Search for the cell housing the specified text and yield its [x, y] center coordinate. 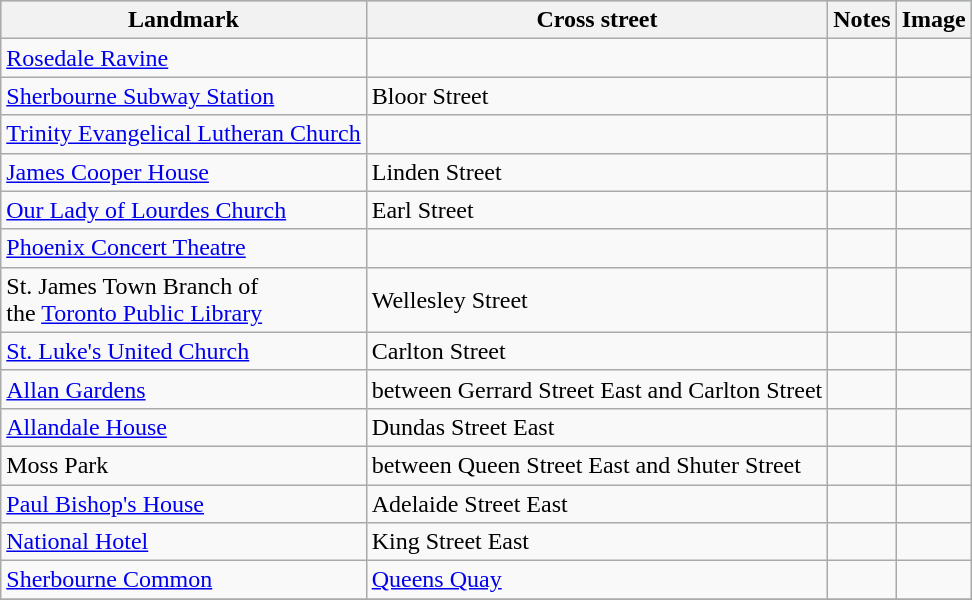
Queens Quay [597, 580]
Paul Bishop's House [184, 503]
between Queen Street East and Shuter Street [597, 465]
Trinity Evangelical Lutheran Church [184, 134]
James Cooper House [184, 172]
Image [934, 20]
National Hotel [184, 542]
Carlton Street [597, 351]
Sherbourne Common [184, 580]
Rosedale Ravine [184, 58]
Moss Park [184, 465]
Dundas Street East [597, 427]
Cross street [597, 20]
St. James Town Branch ofthe Toronto Public Library [184, 300]
Earl Street [597, 210]
Phoenix Concert Theatre [184, 248]
Allandale House [184, 427]
Wellesley Street [597, 300]
King Street East [597, 542]
Allan Gardens [184, 389]
St. Luke's United Church [184, 351]
Sherbourne Subway Station [184, 96]
Our Lady of Lourdes Church [184, 210]
Adelaide Street East [597, 503]
Linden Street [597, 172]
Notes [862, 20]
Landmark [184, 20]
Bloor Street [597, 96]
between Gerrard Street East and Carlton Street [597, 389]
